Extract the (x, y) coordinate from the center of the cell holding the provided text.  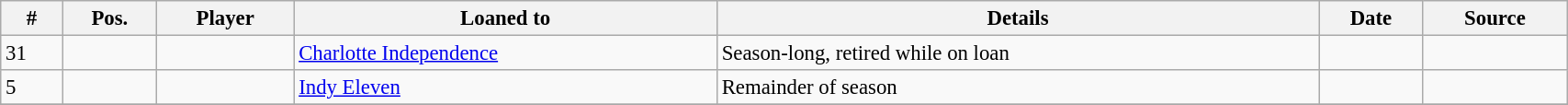
Loaned to (505, 18)
Player (224, 18)
Details (1018, 18)
Date (1371, 18)
Indy Eleven (505, 87)
Remainder of season (1018, 87)
# (32, 18)
Season-long, retired while on loan (1018, 53)
Source (1495, 18)
5 (32, 87)
Charlotte Independence (505, 53)
Pos. (109, 18)
31 (32, 53)
